Output the (x, y) coordinate of the center of the cell containing the given text.  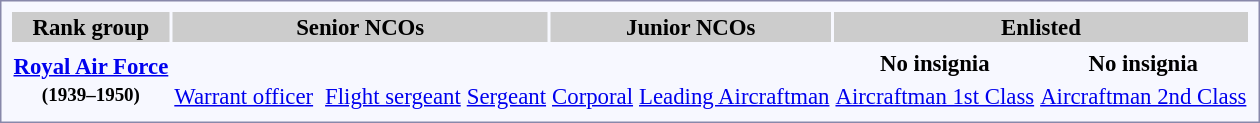
Warrant officer (244, 96)
Sergeant (506, 96)
Senior NCOs (360, 27)
Corporal (593, 96)
Leading Aircraftman (734, 96)
Flight sergeant (394, 96)
Royal Air Force(1939–1950) (91, 80)
Enlisted (1041, 27)
Junior NCOs (691, 27)
Rank group (91, 27)
Aircraftman 1st Class (935, 96)
Aircraftman 2nd Class (1144, 96)
